Identify which cell holds the provided text, then report its (X, Y) central coordinate. 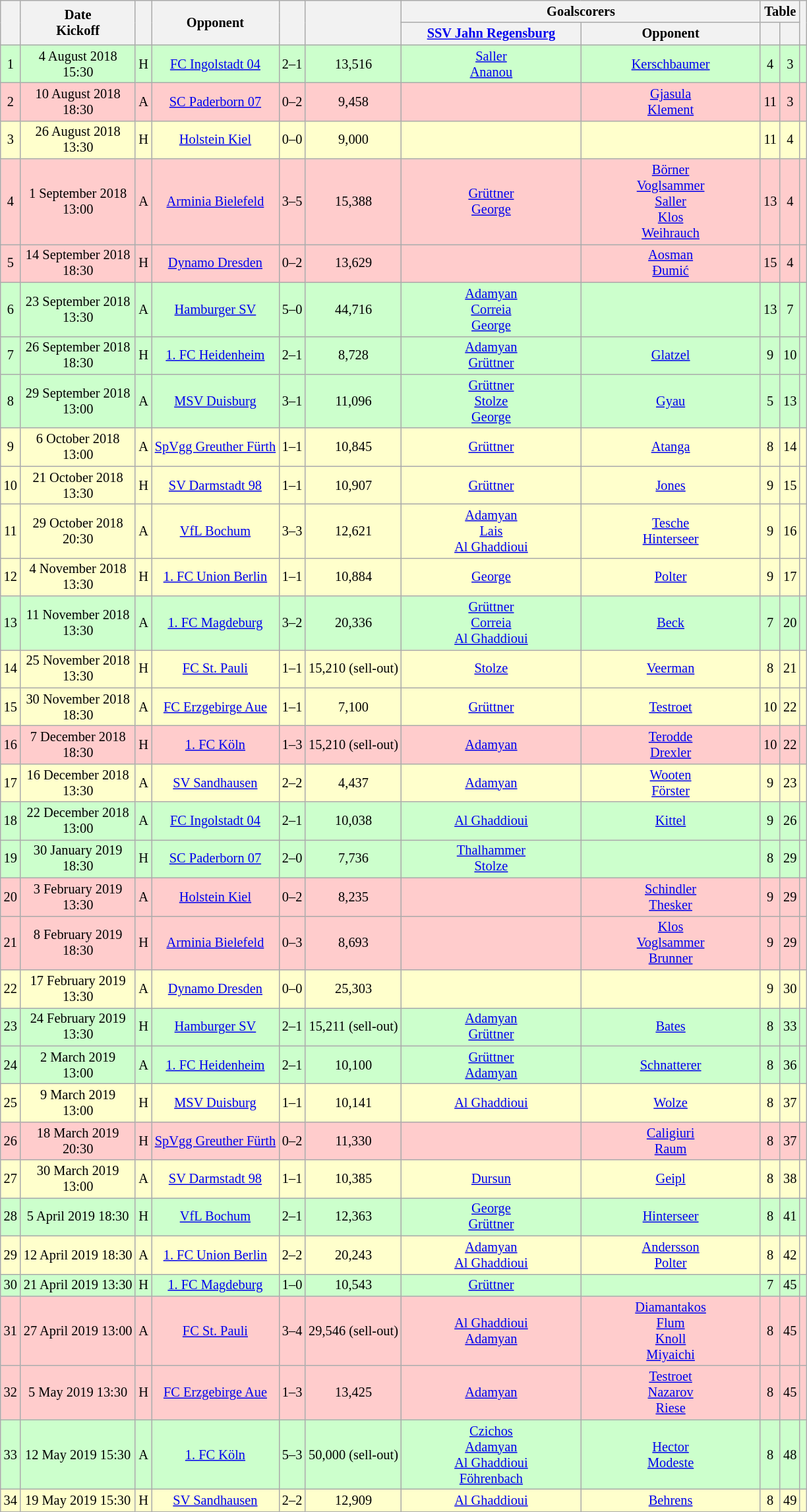
23 September 2018 13:30 (78, 309)
4,437 (353, 783)
Klos Voglsammer Brunner (671, 943)
3–5 (292, 202)
Adamyan Lais Al Ghaddioui (491, 531)
18 (11, 821)
DateKickoff (78, 22)
2 (11, 102)
19 May 2019 15:30 (78, 1500)
Testroet Nazarov Riese (671, 1393)
Wooten Förster (671, 783)
13,516 (353, 64)
10,100 (353, 1065)
2 March 2019 13:00 (78, 1065)
Czichos Adamyan Al Ghaddioui Föhrenbach (491, 1455)
24 (11, 1065)
9,000 (353, 140)
Dursun (491, 1179)
Kerschbaumer (671, 64)
Andersson Polter (671, 1255)
5–3 (292, 1455)
34 (11, 1500)
Thalhammer Stolze (491, 859)
9,458 (353, 102)
5–0 (292, 309)
29,546 (sell-out) (353, 1331)
24 February 2019 13:30 (78, 1027)
Gjasula Klement (671, 102)
Grüttner Correia Al Ghaddioui (491, 623)
30 March 2019 13:00 (78, 1179)
6 (11, 309)
Grüttner Adamyan (491, 1065)
8,728 (353, 355)
3 February 2019 13:30 (78, 897)
1 September 2018 13:00 (78, 202)
12,363 (353, 1217)
7,100 (353, 707)
9 March 2019 13:00 (78, 1103)
29 October 2018 20:30 (78, 531)
Beck (671, 623)
7,736 (353, 859)
27 (11, 1179)
8,235 (353, 897)
Adamyan Al Ghaddioui (491, 1255)
13,425 (353, 1393)
13,629 (353, 263)
22 December 2018 13:00 (78, 821)
1–0 (292, 1285)
16 December 2018 13:30 (78, 783)
Adamyan Correia George (491, 309)
Stolze (491, 669)
Al Ghaddioui Adamyan (491, 1331)
42 (790, 1255)
20,243 (353, 1255)
21 April 2019 13:30 (78, 1285)
32 (11, 1393)
41 (790, 1217)
12,909 (353, 1500)
1 (11, 64)
6 October 2018 13:00 (78, 447)
Schindler Thesker (671, 897)
5 May 2019 13:30 (78, 1393)
10,884 (353, 577)
0–3 (292, 943)
Diamantakos Flum Knoll Miyaichi (671, 1331)
48 (790, 1455)
Grüttner Stolze George (491, 401)
Tesche Hinterseer (671, 531)
Kittel (671, 821)
Caligiuri Raum (671, 1141)
27 April 2019 13:00 (78, 1331)
30 November 2018 18:30 (78, 707)
10,141 (353, 1103)
Hinterseer (671, 1217)
28 (11, 1217)
8,693 (353, 943)
Geipl (671, 1179)
Hector Modeste (671, 1455)
36 (790, 1065)
4 August 2018 15:30 (78, 64)
Jones (671, 485)
12,621 (353, 531)
31 (11, 1331)
Atanga (671, 447)
15,388 (353, 202)
38 (790, 1179)
30 January 2019 18:30 (78, 859)
Veerman (671, 669)
Aosman Đumić (671, 263)
Polter (671, 577)
14 September 2018 18:30 (78, 263)
George Grüttner (491, 1217)
8 February 2019 18:30 (78, 943)
10,038 (353, 821)
44,716 (353, 309)
10,543 (353, 1285)
Börner Voglsammer Saller Klos Weihrauch (671, 202)
26 September 2018 18:30 (78, 355)
11,330 (353, 1141)
Terodde Drexler (671, 744)
3–2 (292, 623)
12 (11, 577)
26 August 2018 13:30 (78, 140)
Glatzel (671, 355)
3–1 (292, 401)
12 April 2019 18:30 (78, 1255)
SSV Jahn Regensburg (491, 34)
Testroet (671, 707)
18 March 2019 20:30 (78, 1141)
Schnatterer (671, 1065)
Bates (671, 1027)
21 October 2018 13:30 (78, 485)
25 (11, 1103)
Goalscorers (581, 11)
49 (790, 1500)
4 November 2018 13:30 (78, 577)
20,336 (353, 623)
12 May 2019 15:30 (78, 1455)
10,385 (353, 1179)
Table (780, 11)
Saller Ananou (491, 64)
3–3 (292, 531)
17 February 2019 13:30 (78, 988)
19 (11, 859)
Behrens (671, 1500)
10 August 2018 18:30 (78, 102)
Gyau (671, 401)
25 November 2018 13:30 (78, 669)
11,096 (353, 401)
10,845 (353, 447)
7 December 2018 18:30 (78, 744)
11 November 2018 13:30 (78, 623)
George (491, 577)
29 September 2018 13:00 (78, 401)
50,000 (sell-out) (353, 1455)
2–0 (292, 859)
25,303 (353, 988)
3–4 (292, 1331)
10,907 (353, 485)
5 April 2019 18:30 (78, 1217)
Wolze (671, 1103)
15,211 (sell-out) (353, 1027)
Grüttner George (491, 202)
